For the text-containing cell, return its midpoint in (x, y) coordinate format. 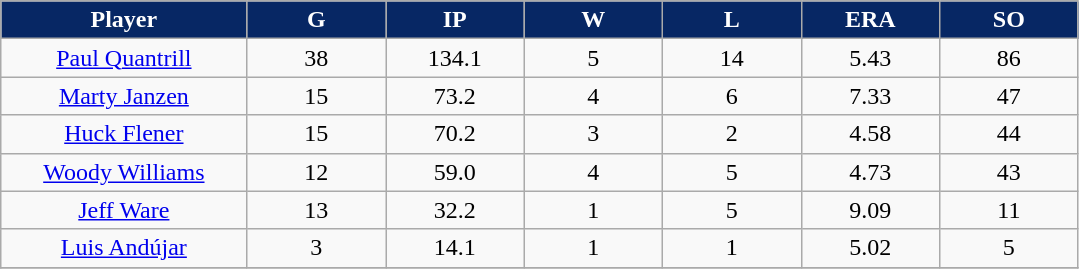
Paul Quantrill (124, 58)
134.1 (456, 58)
4.58 (870, 134)
Player (124, 20)
86 (1010, 58)
59.0 (456, 172)
IP (456, 20)
6 (732, 96)
38 (316, 58)
12 (316, 172)
43 (1010, 172)
Jeff Ware (124, 210)
13 (316, 210)
11 (1010, 210)
32.2 (456, 210)
W (594, 20)
4.73 (870, 172)
Marty Janzen (124, 96)
7.33 (870, 96)
14.1 (456, 248)
70.2 (456, 134)
Huck Flener (124, 134)
44 (1010, 134)
9.09 (870, 210)
73.2 (456, 96)
L (732, 20)
Woody Williams (124, 172)
5.43 (870, 58)
Luis Andújar (124, 248)
14 (732, 58)
G (316, 20)
5.02 (870, 248)
ERA (870, 20)
SO (1010, 20)
47 (1010, 96)
2 (732, 134)
